Output the (X, Y) coordinate of the center of the cell containing the given text.  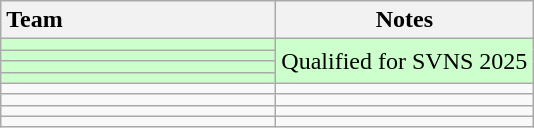
Notes (404, 20)
Qualified for SVNS 2025 (404, 61)
Team (138, 20)
